Find where the given text appears and provide that cell's center as [x, y] coordinate. 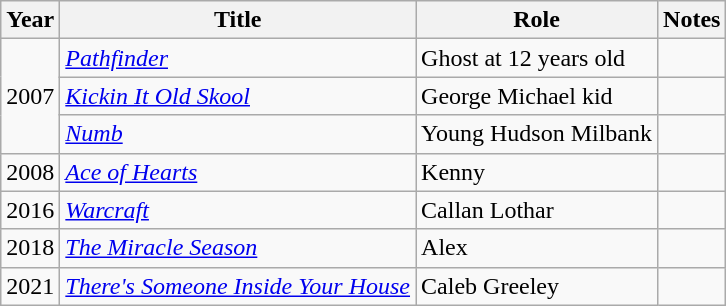
Notes [692, 20]
George Michael kid [537, 96]
Young Hudson Milbank [537, 134]
Title [238, 20]
There's Someone Inside Your House [238, 286]
Callan Lothar [537, 210]
2021 [30, 286]
Role [537, 20]
Year [30, 20]
Caleb Greeley [537, 286]
The Miracle Season [238, 248]
2008 [30, 172]
2018 [30, 248]
Numb [238, 134]
Kickin It Old Skool [238, 96]
Ghost at 12 years old [537, 58]
2016 [30, 210]
Alex [537, 248]
Pathfinder [238, 58]
Warcraft [238, 210]
2007 [30, 96]
Kenny [537, 172]
Ace of Hearts [238, 172]
